For the text-containing cell, return its midpoint in (X, Y) coordinate format. 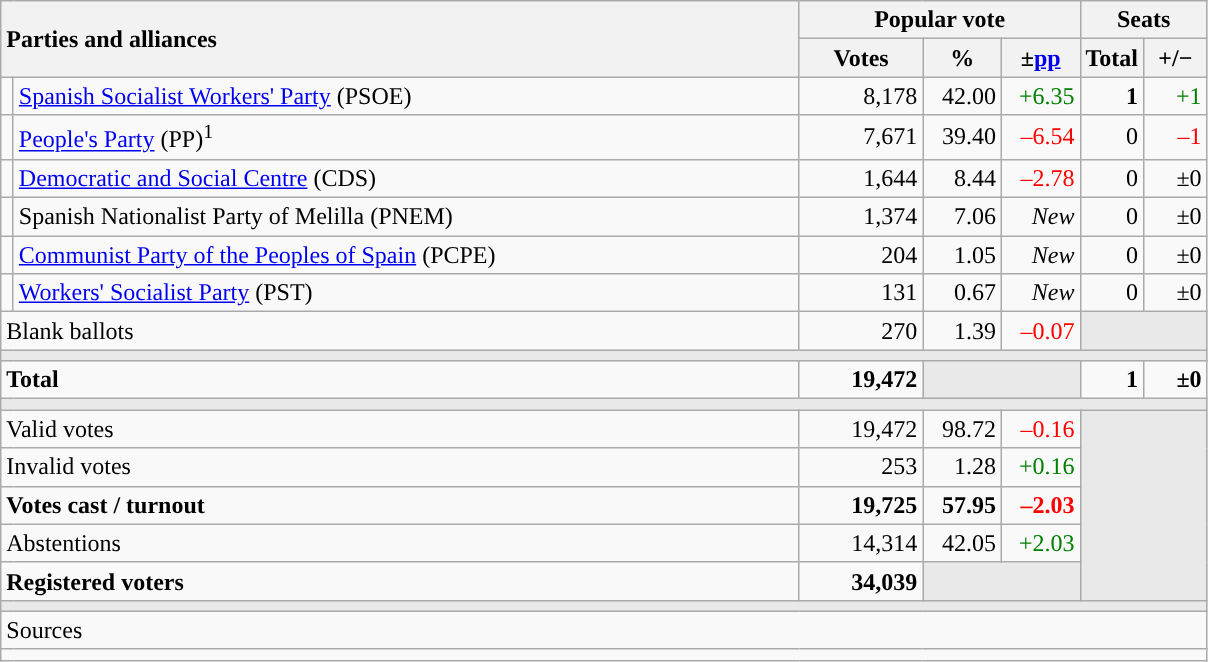
Votes (861, 58)
–2.03 (1040, 505)
+6.35 (1040, 96)
People's Party (PP)1 (406, 138)
39.40 (962, 138)
Spanish Socialist Workers' Party (PSOE) (406, 96)
7.06 (962, 217)
Spanish Nationalist Party of Melilla (PNEM) (406, 217)
Democratic and Social Centre (CDS) (406, 178)
±pp (1040, 58)
270 (861, 331)
–0.16 (1040, 429)
+1 (1176, 96)
204 (861, 255)
Blank ballots (400, 331)
7,671 (861, 138)
131 (861, 293)
Seats (1144, 20)
8,178 (861, 96)
+2.03 (1040, 543)
98.72 (962, 429)
+0.16 (1040, 467)
57.95 (962, 505)
Parties and alliances (400, 39)
Abstentions (400, 543)
253 (861, 467)
14,314 (861, 543)
–1 (1176, 138)
–0.07 (1040, 331)
0.67 (962, 293)
Valid votes (400, 429)
Workers' Socialist Party (PST) (406, 293)
+/− (1176, 58)
42.00 (962, 96)
42.05 (962, 543)
19,725 (861, 505)
1,374 (861, 217)
–6.54 (1040, 138)
–2.78 (1040, 178)
1.05 (962, 255)
8.44 (962, 178)
1,644 (861, 178)
Invalid votes (400, 467)
Sources (604, 630)
Registered voters (400, 581)
1.28 (962, 467)
34,039 (861, 581)
Popular vote (940, 20)
Communist Party of the Peoples of Spain (PCPE) (406, 255)
% (962, 58)
Votes cast / turnout (400, 505)
1.39 (962, 331)
